Locate the cell with the specified text and output its (x, y) center coordinate. 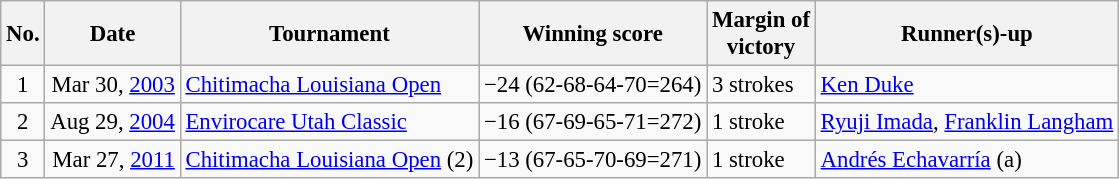
No. (23, 34)
2 (23, 122)
−16 (67-69-65-71=272) (593, 122)
Mar 27, 2011 (112, 160)
Runner(s)-up (966, 34)
Margin ofvictory (762, 34)
Ken Duke (966, 85)
Andrés Echavarría (a) (966, 160)
Aug 29, 2004 (112, 122)
−13 (67-65-70-69=271) (593, 160)
3 strokes (762, 85)
Mar 30, 2003 (112, 85)
Winning score (593, 34)
Date (112, 34)
3 (23, 160)
Tournament (329, 34)
−24 (62-68-64-70=264) (593, 85)
1 (23, 85)
Chitimacha Louisiana Open (2) (329, 160)
Ryuji Imada, Franklin Langham (966, 122)
Envirocare Utah Classic (329, 122)
Chitimacha Louisiana Open (329, 85)
